Identify which cell holds the provided text, then report its (X, Y) central coordinate. 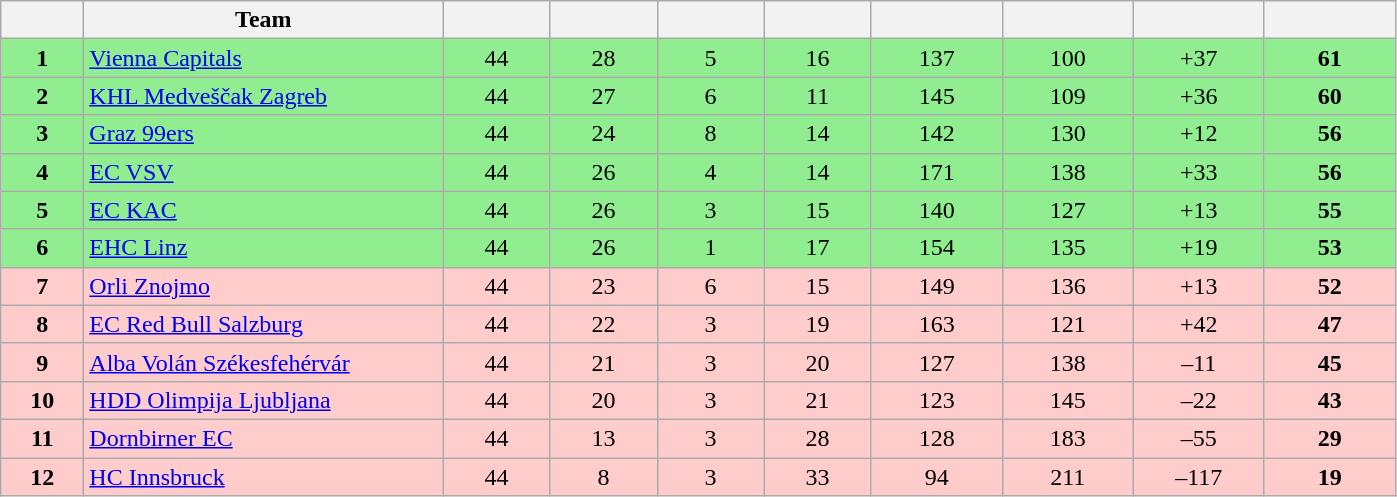
+37 (1198, 58)
13 (604, 438)
135 (1068, 248)
HC Innsbruck (264, 477)
+42 (1198, 324)
17 (818, 248)
EC VSV (264, 172)
2 (42, 96)
–117 (1198, 477)
Orli Znojmo (264, 286)
Alba Volán Székesfehérvár (264, 362)
43 (1330, 400)
29 (1330, 438)
123 (936, 400)
KHL Medveščak Zagreb (264, 96)
53 (1330, 248)
60 (1330, 96)
109 (1068, 96)
128 (936, 438)
Graz 99ers (264, 134)
+12 (1198, 134)
16 (818, 58)
–11 (1198, 362)
9 (42, 362)
Dornbirner EC (264, 438)
55 (1330, 210)
HDD Olimpija Ljubljana (264, 400)
171 (936, 172)
12 (42, 477)
7 (42, 286)
47 (1330, 324)
61 (1330, 58)
27 (604, 96)
136 (1068, 286)
94 (936, 477)
–22 (1198, 400)
10 (42, 400)
EC Red Bull Salzburg (264, 324)
52 (1330, 286)
Vienna Capitals (264, 58)
163 (936, 324)
24 (604, 134)
183 (1068, 438)
100 (1068, 58)
130 (1068, 134)
23 (604, 286)
154 (936, 248)
EC KAC (264, 210)
45 (1330, 362)
Team (264, 20)
–55 (1198, 438)
149 (936, 286)
211 (1068, 477)
140 (936, 210)
137 (936, 58)
EHC Linz (264, 248)
+36 (1198, 96)
+19 (1198, 248)
33 (818, 477)
121 (1068, 324)
142 (936, 134)
+33 (1198, 172)
22 (604, 324)
